Identify which cell holds the provided text, then report its [X, Y] central coordinate. 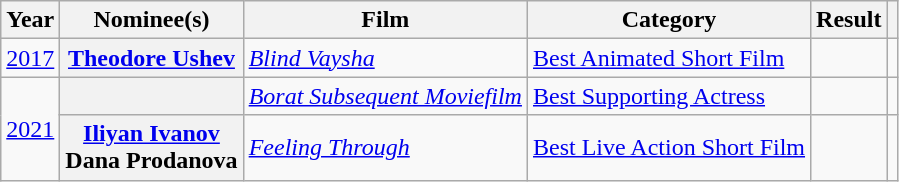
Best Supporting Actress [668, 96]
Borat Subsequent Moviefilm [385, 96]
2021 [30, 128]
Category [668, 20]
Year [30, 20]
Iliyan IvanovDana Prodanova [152, 148]
Blind Vaysha [385, 58]
Feeling Through [385, 148]
Film [385, 20]
Best Live Action Short Film [668, 148]
2017 [30, 58]
Result [849, 20]
Best Animated Short Film [668, 58]
Nominee(s) [152, 20]
Theodore Ushev [152, 58]
